Provide the [X, Y] coordinate of the cell's center where the given text is located.  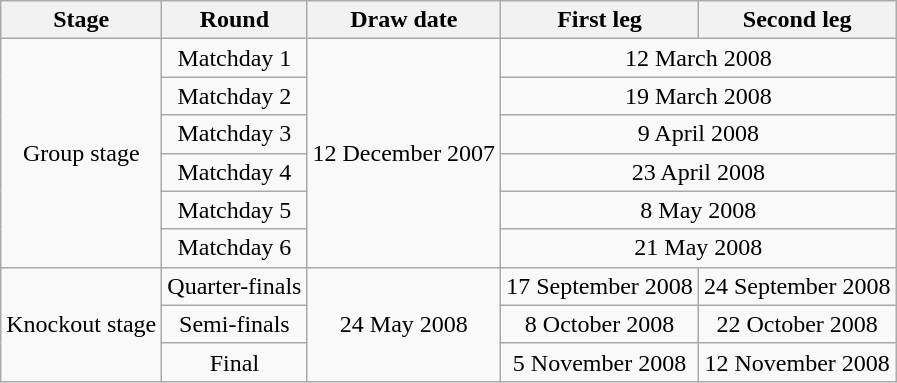
12 November 2008 [797, 362]
Round [234, 20]
Draw date [404, 20]
Stage [82, 20]
8 May 2008 [698, 210]
22 October 2008 [797, 324]
21 May 2008 [698, 248]
19 March 2008 [698, 96]
Matchday 6 [234, 248]
Quarter-finals [234, 286]
Matchday 1 [234, 58]
24 May 2008 [404, 324]
8 October 2008 [600, 324]
Matchday 2 [234, 96]
First leg [600, 20]
Second leg [797, 20]
12 December 2007 [404, 153]
24 September 2008 [797, 286]
9 April 2008 [698, 134]
5 November 2008 [600, 362]
Group stage [82, 153]
Matchday 3 [234, 134]
23 April 2008 [698, 172]
Final [234, 362]
12 March 2008 [698, 58]
Matchday 4 [234, 172]
Knockout stage [82, 324]
Semi-finals [234, 324]
Matchday 5 [234, 210]
17 September 2008 [600, 286]
